From the cell containing the given text, extract its center point as (x, y) coordinate. 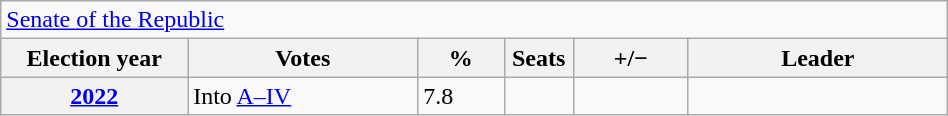
% (461, 58)
7.8 (461, 96)
Votes (303, 58)
Election year (94, 58)
Seats (538, 58)
Into A–IV (303, 96)
Senate of the Republic (474, 20)
Leader (818, 58)
+/− (630, 58)
2022 (94, 96)
